For the text-containing cell, return its midpoint in [X, Y] coordinate format. 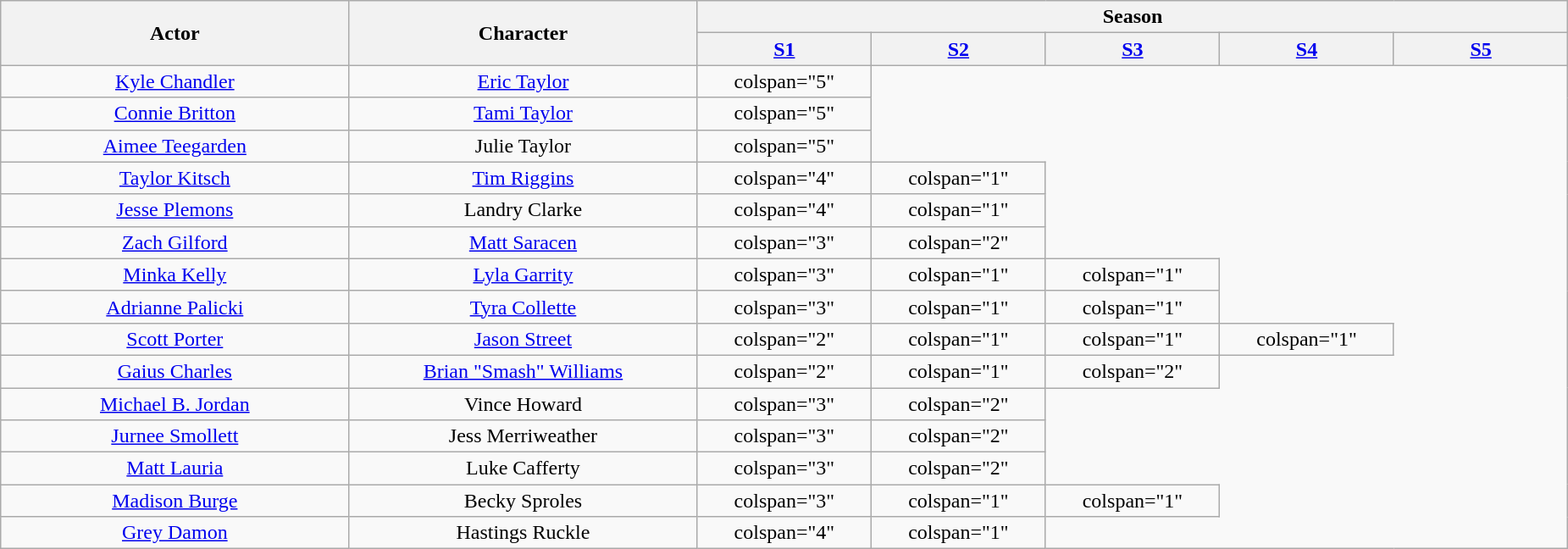
Matt Lauria [175, 469]
Kyle Chandler [175, 81]
S1 [784, 49]
Landry Clarke [524, 210]
Gaius Charles [175, 371]
Matt Saracen [524, 242]
Taylor Kitsch [175, 178]
Becky Sproles [524, 501]
Season [1133, 17]
Character [524, 33]
Jason Street [524, 339]
Jesse Plemons [175, 210]
Lyla Garrity [524, 274]
Jess Merriweather [524, 436]
Connie Britton [175, 114]
Jurnee Smollett [175, 436]
S4 [1307, 49]
Zach Gilford [175, 242]
Hastings Ruckle [524, 533]
Tyra Collette [524, 307]
Minka Kelly [175, 274]
Grey Damon [175, 533]
Eric Taylor [524, 81]
Actor [175, 33]
Tim Riggins [524, 178]
Michael B. Jordan [175, 404]
Luke Cafferty [524, 469]
S3 [1133, 49]
Madison Burge [175, 501]
S2 [959, 49]
Brian "Smash" Williams [524, 371]
Adrianne Palicki [175, 307]
Tami Taylor [524, 114]
Vince Howard [524, 404]
Aimee Teegarden [175, 146]
Julie Taylor [524, 146]
Scott Porter [175, 339]
S5 [1481, 49]
